Locate the cell with the specified text and output its [x, y] center coordinate. 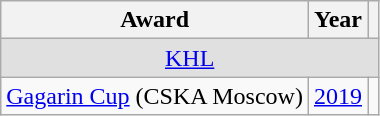
2019 [338, 96]
Award [155, 20]
Gagarin Cup (CSKA Moscow) [155, 96]
Year [338, 20]
KHL [190, 58]
